Output the [X, Y] coordinate of the center of the cell containing the given text.  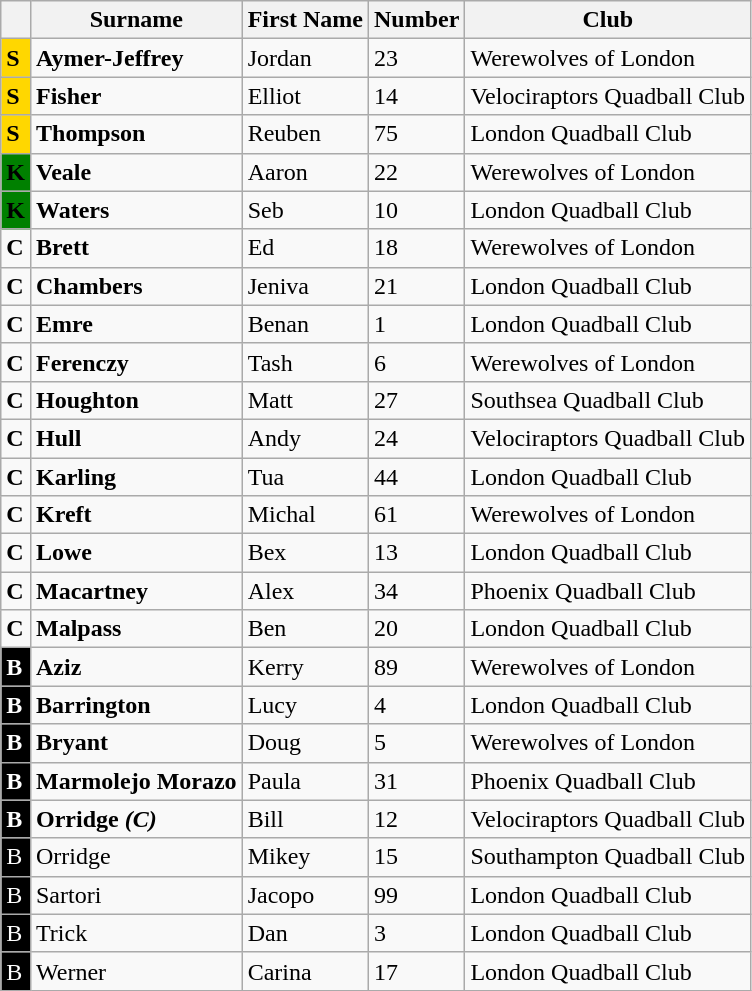
Michal [305, 515]
Tua [305, 477]
Orridge [136, 857]
Macartney [136, 591]
Sartori [136, 895]
27 [416, 400]
Ferenczy [136, 362]
12 [416, 819]
Elliot [305, 96]
Thompson [136, 134]
18 [416, 248]
Aymer-Jeffrey [136, 58]
Mikey [305, 857]
Fisher [136, 96]
99 [416, 895]
Reuben [305, 134]
Club [608, 20]
Barrington [136, 705]
Ed [305, 248]
Dan [305, 933]
Brett [136, 248]
Benan [305, 324]
34 [416, 591]
Malpass [136, 629]
4 [416, 705]
Jeniva [305, 286]
Chambers [136, 286]
31 [416, 781]
Waters [136, 210]
89 [416, 667]
Number [416, 20]
1 [416, 324]
First Name [305, 20]
20 [416, 629]
Lucy [305, 705]
Houghton [136, 400]
24 [416, 438]
Kerry [305, 667]
Bryant [136, 743]
Paula [305, 781]
23 [416, 58]
Surname [136, 20]
3 [416, 933]
5 [416, 743]
Aziz [136, 667]
6 [416, 362]
Tash [305, 362]
Carina [305, 971]
61 [416, 515]
Jordan [305, 58]
Hull [136, 438]
Emre [136, 324]
Alex [305, 591]
22 [416, 172]
13 [416, 553]
Jacopo [305, 895]
14 [416, 96]
17 [416, 971]
Matt [305, 400]
Aaron [305, 172]
Doug [305, 743]
Southampton Quadball Club [608, 857]
Ben [305, 629]
Werner [136, 971]
Karling [136, 477]
Southsea Quadball Club [608, 400]
Andy [305, 438]
Trick [136, 933]
Veale [136, 172]
10 [416, 210]
15 [416, 857]
Kreft [136, 515]
44 [416, 477]
Bill [305, 819]
21 [416, 286]
Seb [305, 210]
Orridge (C) [136, 819]
Marmolejo Morazo [136, 781]
75 [416, 134]
Bex [305, 553]
Lowe [136, 553]
